For the text-containing cell, return its midpoint in (x, y) coordinate format. 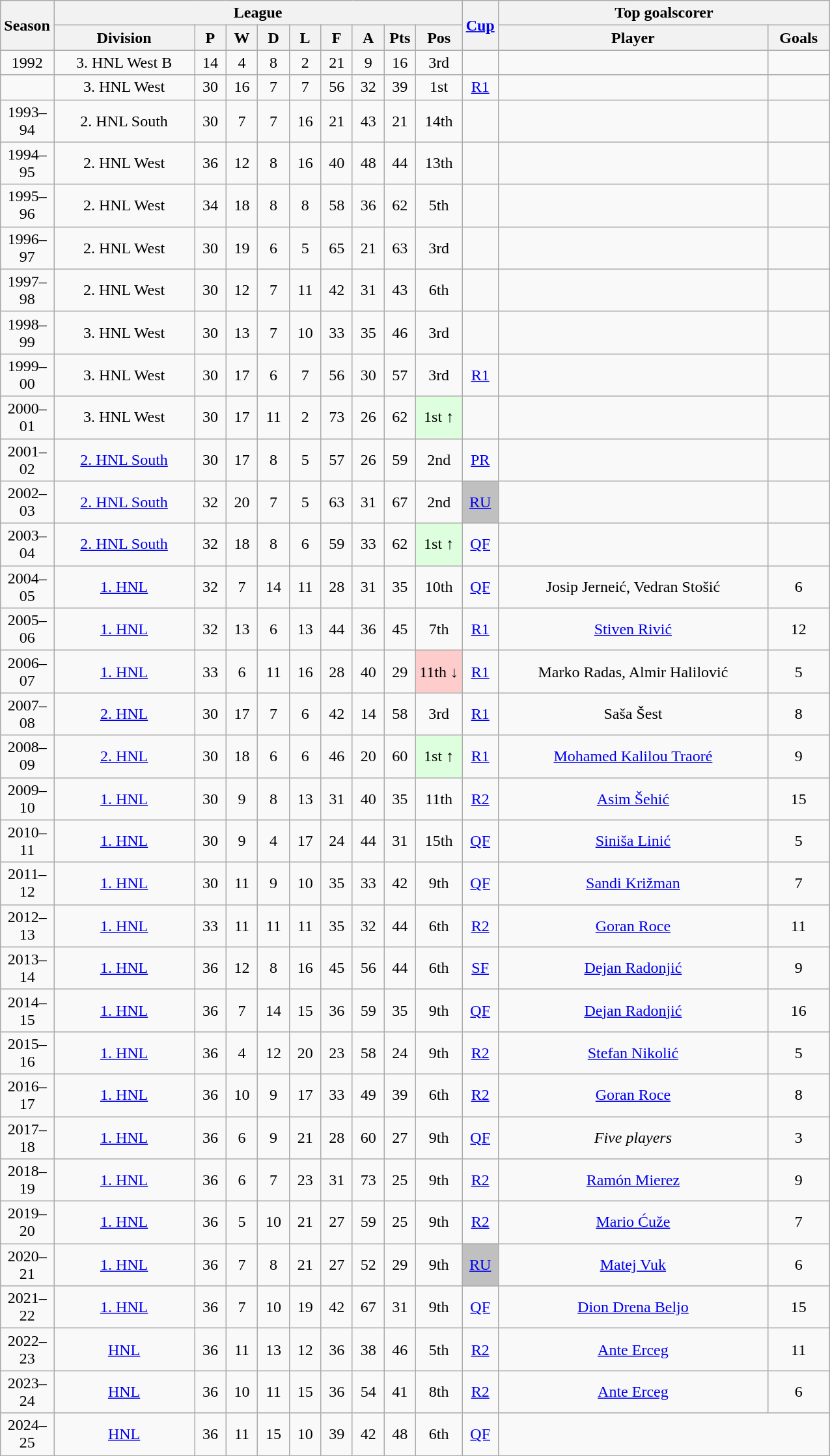
2015–16 (27, 1052)
1996–97 (27, 247)
2022–23 (27, 1349)
Marko Radas, Almir Halilović (633, 672)
Season (27, 25)
Mario Ćuže (633, 1223)
2002–03 (27, 503)
D (273, 38)
Siniša Linić (633, 841)
1992 (27, 63)
Stiven Rivić (633, 629)
2011–12 (27, 883)
W (242, 38)
Pts (400, 38)
65 (337, 247)
Division (124, 38)
1997–98 (27, 290)
49 (368, 1095)
Ramón Mierez (633, 1180)
1998–99 (27, 332)
2021–22 (27, 1308)
2014–15 (27, 1011)
Josip Jerneić, Vedran Stošić (633, 587)
11th (439, 798)
2001–02 (27, 460)
13th (439, 163)
2017–18 (27, 1137)
PR (480, 460)
2005–06 (27, 629)
Asim Šehić (633, 798)
2013–14 (27, 968)
8th (439, 1392)
L (305, 38)
1999–00 (27, 375)
2009–10 (27, 798)
2010–11 (27, 841)
3 (798, 1137)
54 (368, 1392)
Top goalscorer (664, 13)
15th (439, 841)
7th (439, 629)
2008–09 (27, 757)
F (337, 38)
Saša Šest (633, 714)
2006–07 (27, 672)
2012–13 (27, 926)
Goals (798, 38)
Player (633, 38)
A (368, 38)
34 (211, 206)
2020–21 (27, 1265)
Mohamed Kalilou Traoré (633, 757)
2016–17 (27, 1095)
2023–24 (27, 1392)
1st (439, 87)
14th (439, 121)
Cup (480, 25)
2004–05 (27, 587)
Five players (633, 1137)
2000–01 (27, 417)
Sandi Križman (633, 883)
Dion Drena Beljo (633, 1308)
2024–25 (27, 1434)
2018–19 (27, 1180)
2019–20 (27, 1223)
Pos (439, 38)
41 (400, 1392)
League (258, 13)
1993–94 (27, 121)
1994–95 (27, 163)
2003–04 (27, 544)
Matej Vuk (633, 1265)
52 (368, 1265)
3. HNL West B (124, 63)
11th ↓ (439, 672)
2007–08 (27, 714)
P (211, 38)
SF (480, 968)
38 (368, 1349)
10th (439, 587)
1995–96 (27, 206)
Stefan Nikolić (633, 1052)
